Provide the [x, y] coordinate of the cell's center where the given text is located.  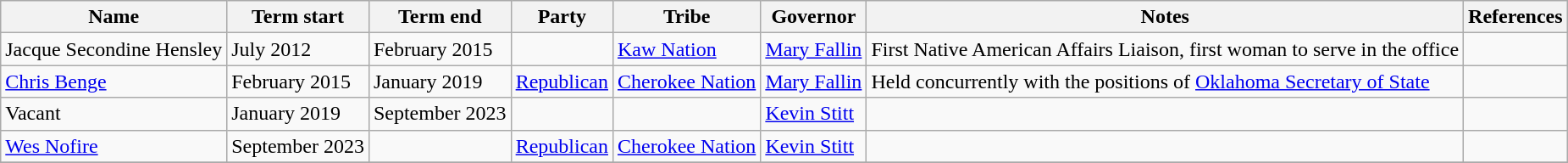
Wes Nofire [114, 146]
Name [114, 17]
Tribe [686, 17]
Chris Benge [114, 81]
Notes [1166, 17]
Kaw Nation [686, 49]
References [1516, 17]
Vacant [114, 114]
Held concurrently with the positions of Oklahoma Secretary of State [1166, 81]
Term end [440, 17]
First Native American Affairs Liaison, first woman to serve in the office [1166, 49]
Term start [298, 17]
Jacque Secondine Hensley [114, 49]
Governor [813, 17]
July 2012 [298, 49]
Party [562, 17]
